Output the [x, y] coordinate of the center of the cell containing the given text.  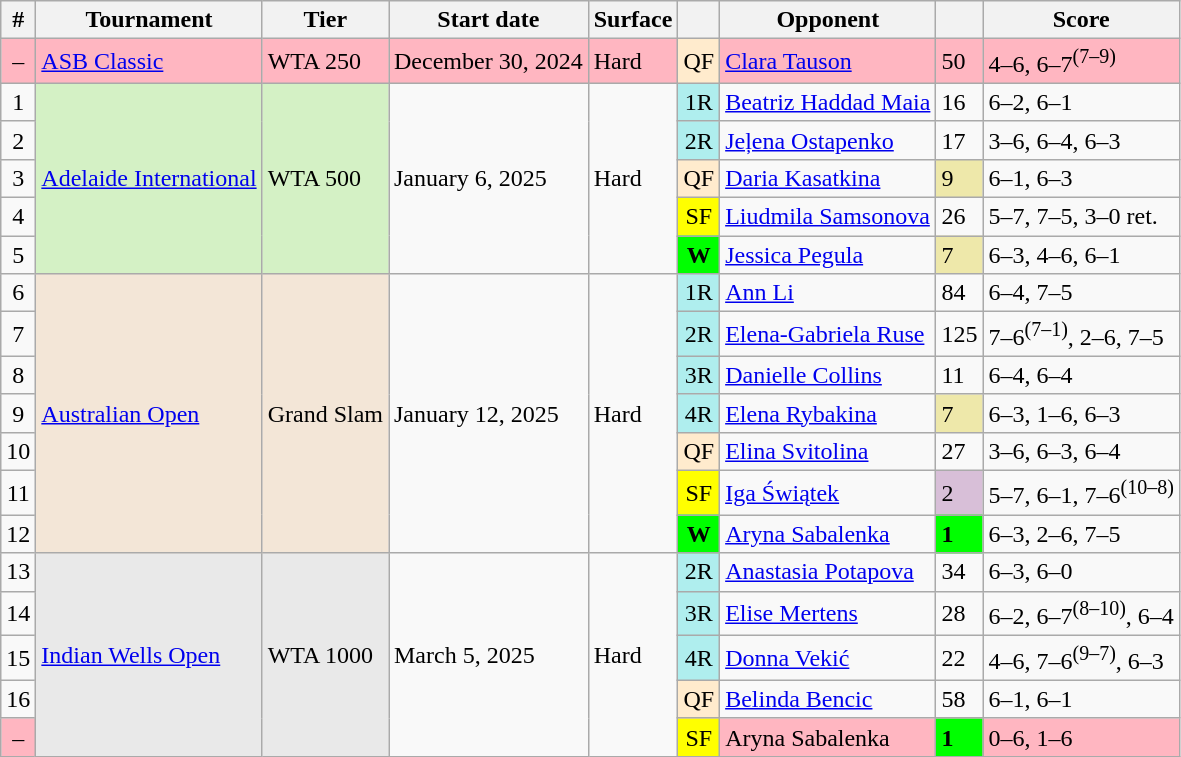
Donna Vekić [828, 658]
Grand Slam [325, 414]
17 [960, 140]
Jeļena Ostapenko [828, 140]
6–3, 6–0 [1081, 572]
Score [1081, 20]
6–1, 6–3 [1081, 178]
6 [18, 293]
12 [18, 534]
Start date [488, 20]
6–3, 1–6, 6–3 [1081, 413]
3–6, 6–3, 6–4 [1081, 451]
6–4, 7–5 [1081, 293]
Daria Kasatkina [828, 178]
January 12, 2025 [488, 414]
Opponent [828, 20]
WTA 250 [325, 62]
7–6(7–1), 2–6, 7–5 [1081, 334]
28 [960, 614]
3–6, 6–4, 6–3 [1081, 140]
WTA 1000 [325, 654]
March 5, 2025 [488, 654]
Australian Open [149, 414]
Indian Wells Open [149, 654]
Surface [633, 20]
Jessica Pegula [828, 255]
6–1, 6–1 [1081, 699]
WTA 500 [325, 178]
6–3, 2–6, 7–5 [1081, 534]
6–4, 6–4 [1081, 375]
5–7, 6–1, 7–6(10–8) [1081, 492]
Belinda Bencic [828, 699]
4–6, 7–6(9–7), 6–3 [1081, 658]
6–2, 6–1 [1081, 102]
27 [960, 451]
3 [18, 178]
Elina Svitolina [828, 451]
5 [18, 255]
15 [18, 658]
Ann Li [828, 293]
ASB Classic [149, 62]
8 [18, 375]
22 [960, 658]
# [18, 20]
50 [960, 62]
Iga Świątek [828, 492]
Liudmila Samsonova [828, 217]
Clara Tauson [828, 62]
Tier [325, 20]
Adelaide International [149, 178]
Danielle Collins [828, 375]
December 30, 2024 [488, 62]
6–2, 6–7(8–10), 6–4 [1081, 614]
Elise Mertens [828, 614]
Tournament [149, 20]
13 [18, 572]
125 [960, 334]
Elena-Gabriela Ruse [828, 334]
Elena Rybakina [828, 413]
4–6, 6–7(7–9) [1081, 62]
10 [18, 451]
4 [18, 217]
5–7, 7–5, 3–0 ret. [1081, 217]
January 6, 2025 [488, 178]
Beatriz Haddad Maia [828, 102]
0–6, 1–6 [1081, 737]
58 [960, 699]
84 [960, 293]
34 [960, 572]
6–3, 4–6, 6–1 [1081, 255]
14 [18, 614]
26 [960, 217]
Anastasia Potapova [828, 572]
